Locate the cell with the specified text and output its [x, y] center coordinate. 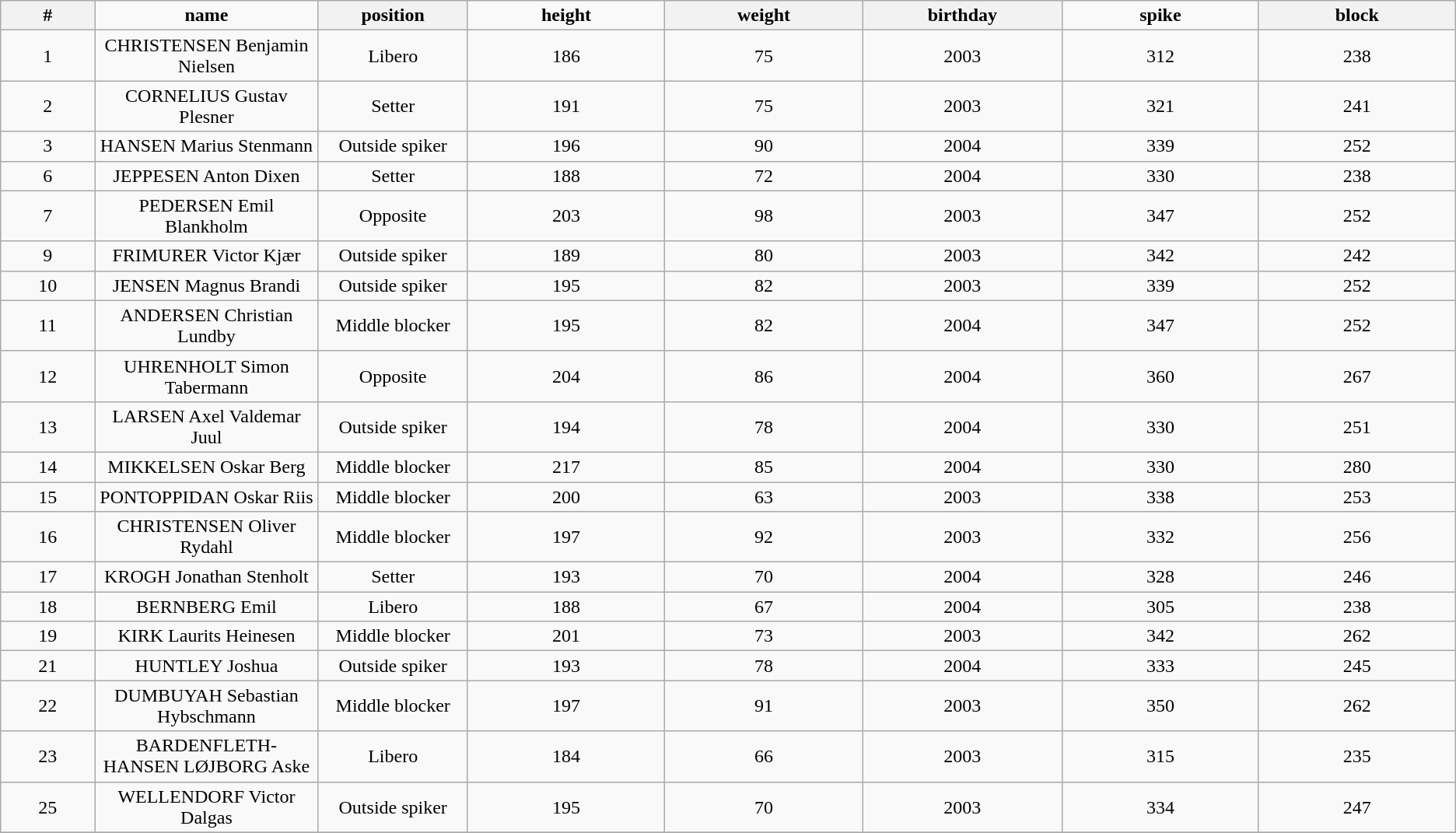
217 [566, 467]
position [393, 16]
312 [1160, 56]
98 [764, 216]
BARDENFLETH-HANSEN LØJBORG Aske [207, 756]
332 [1160, 537]
63 [764, 497]
12 [48, 376]
253 [1356, 497]
328 [1160, 577]
350 [1160, 706]
16 [48, 537]
22 [48, 706]
block [1356, 16]
# [48, 16]
18 [48, 607]
90 [764, 146]
CHRISTENSEN Oliver Rydahl [207, 537]
birthday [962, 16]
200 [566, 497]
201 [566, 636]
321 [1160, 106]
86 [764, 376]
UHRENHOLT Simon Tabermann [207, 376]
251 [1356, 426]
JEPPESEN Anton Dixen [207, 176]
FRIMURER Victor Kjær [207, 256]
256 [1356, 537]
PONTOPPIDAN Oskar Riis [207, 497]
JENSEN Magnus Brandi [207, 285]
91 [764, 706]
HANSEN Marius Stenmann [207, 146]
KROGH Jonathan Stenholt [207, 577]
204 [566, 376]
1 [48, 56]
184 [566, 756]
66 [764, 756]
3 [48, 146]
360 [1160, 376]
10 [48, 285]
267 [1356, 376]
189 [566, 256]
186 [566, 56]
LARSEN Axel Valdemar Juul [207, 426]
25 [48, 807]
280 [1356, 467]
19 [48, 636]
67 [764, 607]
203 [566, 216]
BERNBERG Emil [207, 607]
194 [566, 426]
2 [48, 106]
13 [48, 426]
DUMBUYAH Sebastian Hybschmann [207, 706]
17 [48, 577]
9 [48, 256]
338 [1160, 497]
241 [1356, 106]
333 [1160, 666]
92 [764, 537]
245 [1356, 666]
PEDERSEN Emil Blankholm [207, 216]
85 [764, 467]
73 [764, 636]
15 [48, 497]
CHRISTENSEN Benjamin Nielsen [207, 56]
KIRK Laurits Heinesen [207, 636]
6 [48, 176]
247 [1356, 807]
72 [764, 176]
height [566, 16]
235 [1356, 756]
196 [566, 146]
315 [1160, 756]
CORNELIUS Gustav Plesner [207, 106]
11 [48, 325]
14 [48, 467]
191 [566, 106]
334 [1160, 807]
HUNTLEY Joshua [207, 666]
MIKKELSEN Oskar Berg [207, 467]
WELLENDORF Victor Dalgas [207, 807]
242 [1356, 256]
weight [764, 16]
name [207, 16]
21 [48, 666]
spike [1160, 16]
305 [1160, 607]
80 [764, 256]
23 [48, 756]
ANDERSEN Christian Lundby [207, 325]
246 [1356, 577]
7 [48, 216]
